Return the (x, y) coordinate for the center point of the cell that contains the specified text.  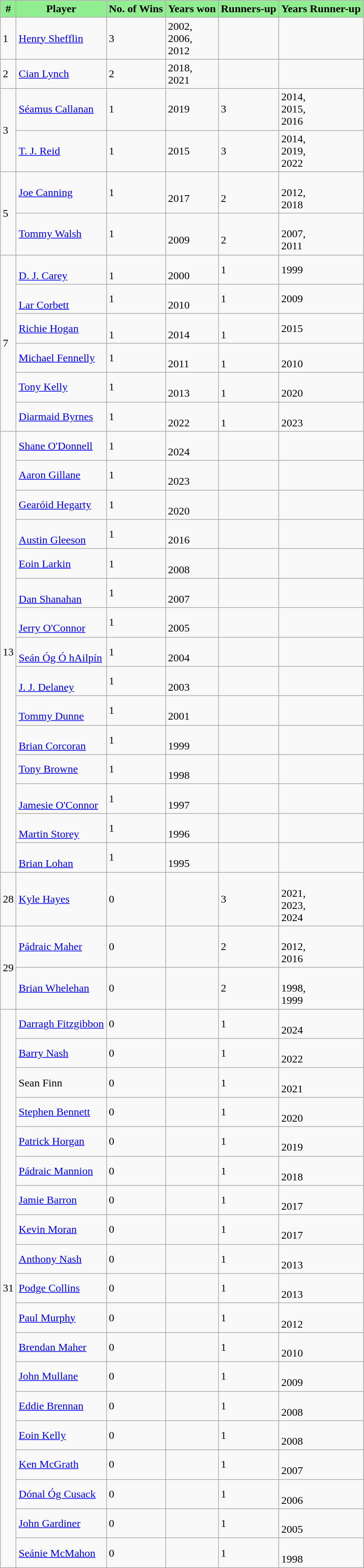
2011 (191, 358)
2021 (321, 1082)
2000 (191, 269)
Eoin Larkin (61, 564)
1998,1999 (321, 988)
Years Runner-up (321, 9)
28 (8, 899)
Dónal Óg Cusack (61, 1494)
2007,2011 (321, 234)
2014,2019,2022 (321, 151)
Patrick Horgan (61, 1141)
Gearóid Hegarty (61, 505)
2018,2021 (191, 74)
Pádraic Maher (61, 947)
Kevin Moran (61, 1230)
D. J. Carey (61, 269)
Anthony Nash (61, 1259)
Brian Lohan (61, 857)
Tommy Walsh (61, 234)
Barry Nash (61, 1053)
Sean Finn (61, 1082)
Jamesie O'Connor (61, 799)
Martin Storey (61, 828)
Ken McGrath (61, 1465)
Pádraic Mannion (61, 1171)
John Mullane (61, 1376)
Séamus Callanan (61, 109)
Tommy Dunne (61, 710)
2012 (321, 1317)
Seán Óg Ó hAilpín (61, 651)
2001 (191, 710)
31 (8, 1288)
Eoin Kelly (61, 1436)
2002,2006,2012 (191, 38)
2012,2018 (321, 192)
2018 (321, 1171)
Runners-up (248, 9)
Cian Lynch (61, 74)
Years won (191, 9)
Tony Kelly (61, 387)
No. of Wins (136, 9)
Brian Whelehan (61, 988)
Jamie Barron (61, 1200)
Michael Fennelly (61, 358)
Dan Shanahan (61, 593)
Seánie McMahon (61, 1553)
Podge Collins (61, 1288)
2006 (321, 1494)
2016 (191, 534)
Stephen Bennett (61, 1112)
Shane O'Donnell (61, 446)
Brendan Maher (61, 1347)
13 (8, 652)
2014 (191, 328)
John Gardiner (61, 1523)
T. J. Reid (61, 151)
2021,2023,2024 (321, 899)
Austin Gleeson (61, 534)
Lar Corbett (61, 299)
Diarmaid Byrnes (61, 417)
Aaron Gillane (61, 475)
Player (61, 9)
Jerry O'Connor (61, 623)
1996 (191, 828)
Henry Shefflin (61, 38)
5 (8, 213)
2012,2016 (321, 947)
1997 (191, 799)
J. J. Delaney (61, 681)
Kyle Hayes (61, 899)
Darragh Fitzgibbon (61, 1024)
Brian Corcoran (61, 740)
Eddie Brennan (61, 1406)
7 (8, 343)
1995 (191, 857)
Paul Murphy (61, 1317)
Joe Canning (61, 192)
29 (8, 968)
2004 (191, 651)
2003 (191, 681)
2014,2015,2016 (321, 109)
Richie Hogan (61, 328)
Tony Browne (61, 769)
# (8, 9)
